Identify which cell holds the provided text, then report its [x, y] central coordinate. 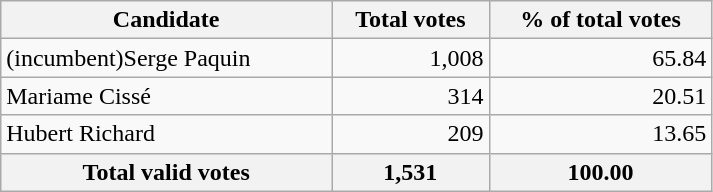
1,531 [411, 172]
Mariame Cissé [166, 96]
% of total votes [600, 20]
Total votes [411, 20]
20.51 [600, 96]
314 [411, 96]
Candidate [166, 20]
1,008 [411, 58]
100.00 [600, 172]
Hubert Richard [166, 134]
(incumbent)Serge Paquin [166, 58]
209 [411, 134]
Total valid votes [166, 172]
65.84 [600, 58]
13.65 [600, 134]
